Pinpoint the cell where the given text exists, returning its [X, Y] midpoint coordinate. 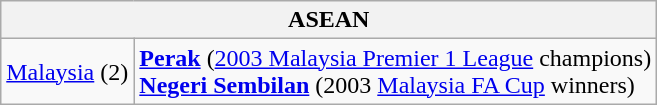
Perak (2003 Malaysia Premier 1 League champions)Negeri Sembilan (2003 Malaysia FA Cup winners) [396, 72]
ASEAN [329, 20]
Malaysia (2) [68, 72]
